Scan for the cell matching the given text and deliver its (x, y) coordinate at center. 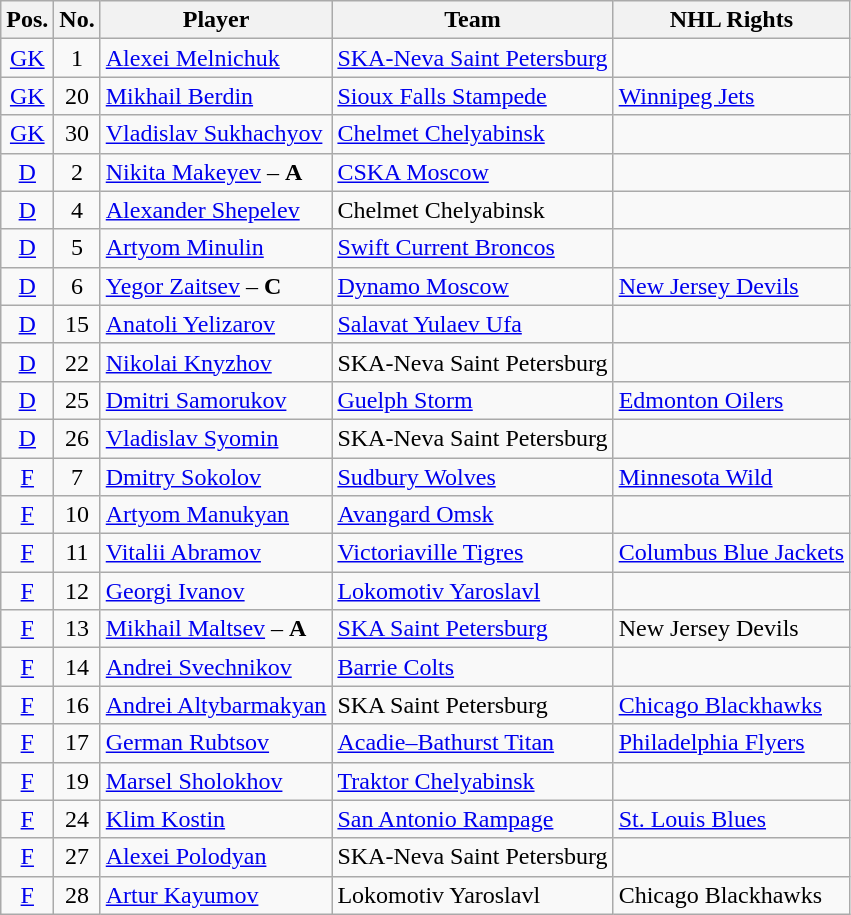
Yegor Zaitsev – C (216, 286)
Alexander Shepelev (216, 210)
Sudbury Wolves (472, 477)
Victoriaville Tigres (472, 553)
Artur Kayumov (216, 895)
1 (77, 58)
Guelph Storm (472, 400)
27 (77, 857)
Klim Kostin (216, 819)
17 (77, 743)
15 (77, 324)
7 (77, 477)
Acadie–Bathurst Titan (472, 743)
14 (77, 667)
Andrei Svechnikov (216, 667)
NHL Rights (731, 20)
Traktor Chelyabinsk (472, 781)
2 (77, 172)
Edmonton Oilers (731, 400)
Alexei Polodyan (216, 857)
Vladislav Syomin (216, 438)
11 (77, 553)
Winnipeg Jets (731, 96)
Dmitri Samorukov (216, 400)
Georgi Ivanov (216, 591)
Dmitry Sokolov (216, 477)
13 (77, 629)
German Rubtsov (216, 743)
Player (216, 20)
St. Louis Blues (731, 819)
Mikhail Berdin (216, 96)
Marsel Sholokhov (216, 781)
Barrie Colts (472, 667)
Vladislav Sukhachyov (216, 134)
25 (77, 400)
24 (77, 819)
Pos. (28, 20)
28 (77, 895)
16 (77, 705)
Artyom Manukyan (216, 515)
Columbus Blue Jackets (731, 553)
Avangard Omsk (472, 515)
No. (77, 20)
Mikhail Maltsev – A (216, 629)
10 (77, 515)
Sioux Falls Stampede (472, 96)
6 (77, 286)
Swift Current Broncos (472, 248)
22 (77, 362)
12 (77, 591)
26 (77, 438)
Dynamo Moscow (472, 286)
19 (77, 781)
Vitalii Abramov (216, 553)
Minnesota Wild (731, 477)
20 (77, 96)
Salavat Yulaev Ufa (472, 324)
CSKA Moscow (472, 172)
San Antonio Rampage (472, 819)
5 (77, 248)
Anatoli Yelizarov (216, 324)
Artyom Minulin (216, 248)
Andrei Altybarmakyan (216, 705)
Nikita Makeyev – A (216, 172)
Alexei Melnichuk (216, 58)
Philadelphia Flyers (731, 743)
30 (77, 134)
Team (472, 20)
4 (77, 210)
Nikolai Knyzhov (216, 362)
